Output the [X, Y] coordinate of the center of the cell containing the given text.  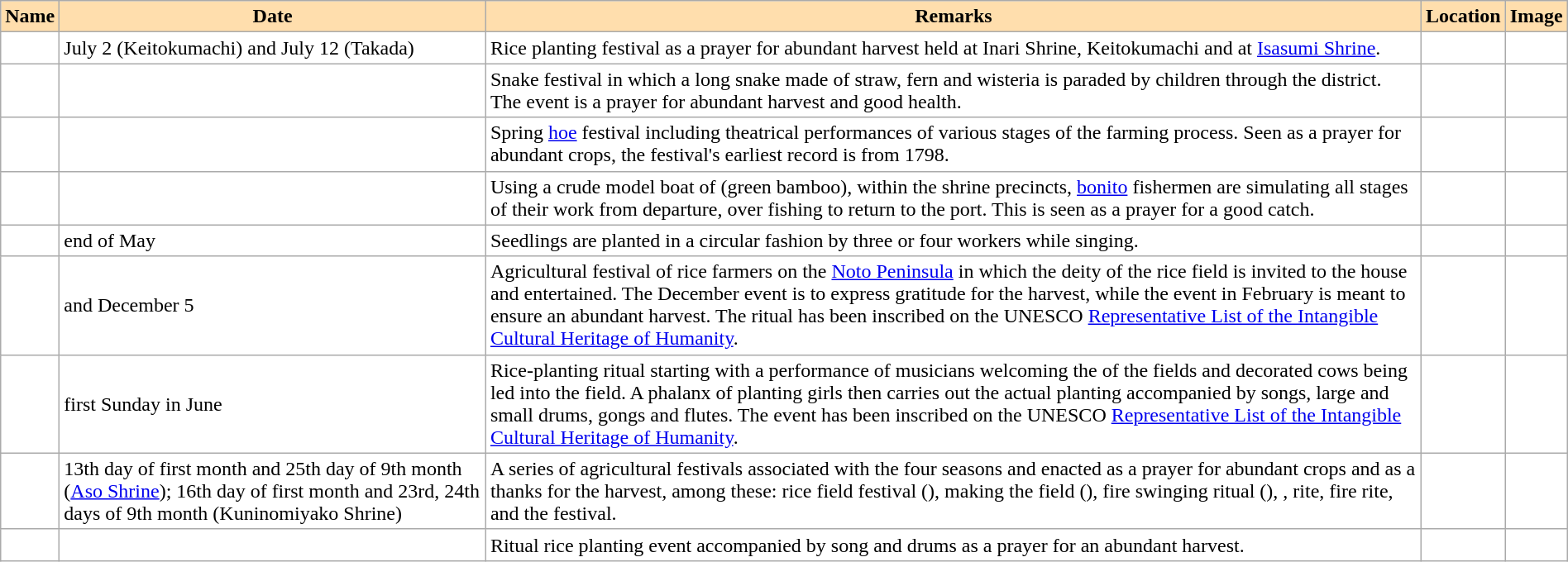
Location [1463, 17]
Rice planting festival as a prayer for abundant harvest held at Inari Shrine, Keitokumachi and at Isasumi Shrine. [953, 48]
Seedlings are planted in a circular fashion by three or four workers while singing. [953, 241]
end of May [273, 241]
Remarks [953, 17]
Name [30, 17]
first Sunday in June [273, 403]
Image [1537, 17]
Ritual rice planting event accompanied by song and drums as a prayer for an abundant harvest. [953, 545]
and December 5 [273, 306]
13th day of first month and 25th day of 9th month (Aso Shrine); 16th day of first month and 23rd, 24th days of 9th month (Kuninomiyako Shrine) [273, 491]
Date [273, 17]
July 2 (Keitokumachi) and July 12 (Takada) [273, 48]
